From the cell containing the given text, extract its center point as (x, y) coordinate. 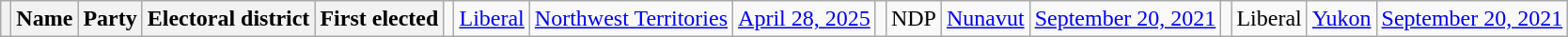
First elected (380, 19)
NDP (914, 19)
Electoral district (228, 19)
Northwest Territories (631, 19)
April 28, 2025 (805, 19)
Name (45, 19)
Yukon (1341, 19)
Party (110, 19)
Nunavut (985, 19)
